Output the (X, Y) coordinate of the center of the cell containing the given text.  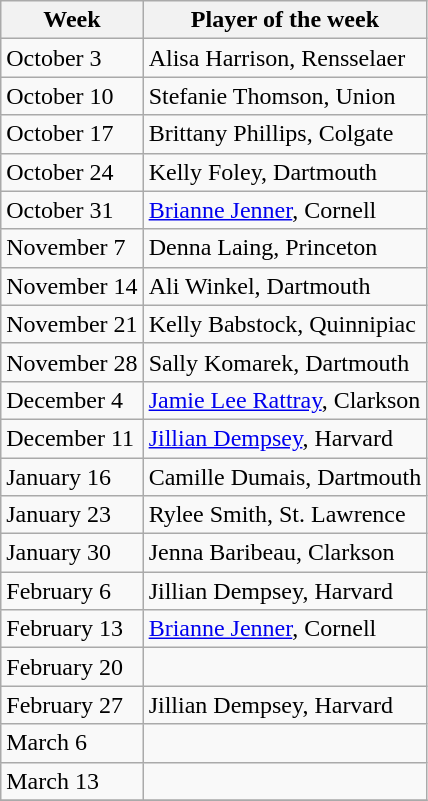
February 20 (72, 667)
November 28 (72, 362)
February 27 (72, 705)
Kelly Foley, Dartmouth (285, 172)
March 13 (72, 781)
Ali Winkel, Dartmouth (285, 286)
November 14 (72, 286)
January 30 (72, 553)
October 17 (72, 134)
January 16 (72, 477)
October 3 (72, 58)
Sally Komarek, Dartmouth (285, 362)
February 13 (72, 629)
Player of the week (285, 20)
Camille Dumais, Dartmouth (285, 477)
January 23 (72, 515)
Denna Laing, Princeton (285, 248)
October 24 (72, 172)
Jenna Baribeau, Clarkson (285, 553)
Brittany Phillips, Colgate (285, 134)
Kelly Babstock, Quinnipiac (285, 324)
Alisa Harrison, Rensselaer (285, 58)
October 10 (72, 96)
March 6 (72, 743)
Jamie Lee Rattray, Clarkson (285, 400)
December 11 (72, 438)
Stefanie Thomson, Union (285, 96)
Rylee Smith, St. Lawrence (285, 515)
October 31 (72, 210)
February 6 (72, 591)
Week (72, 20)
December 4 (72, 400)
November 7 (72, 248)
November 21 (72, 324)
